Output the (X, Y) coordinate of the center of the cell containing the given text.  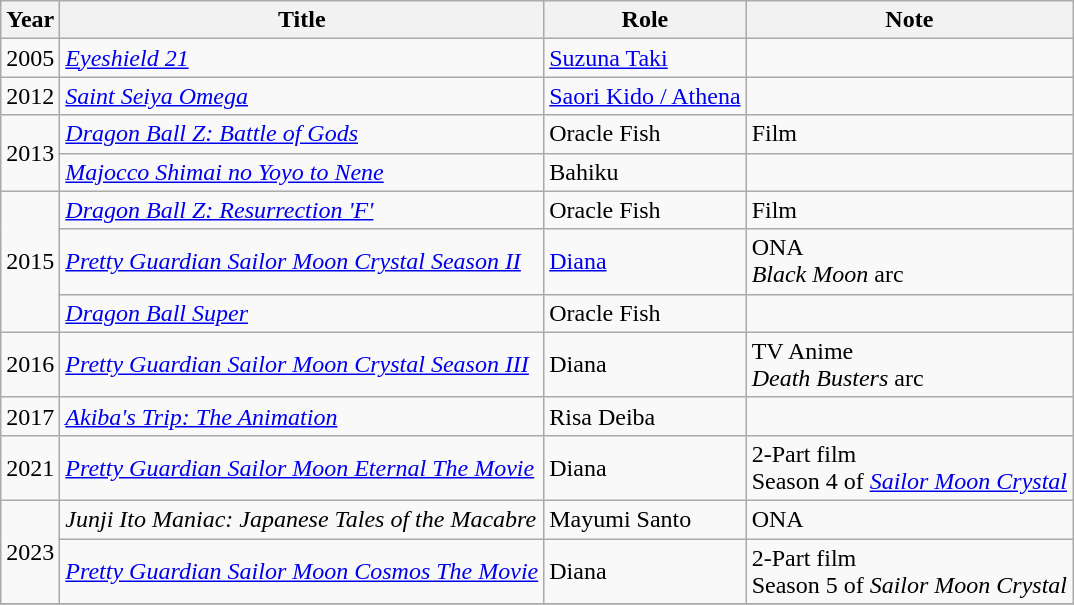
Saint Seiya Omega (302, 96)
2013 (30, 153)
2023 (30, 552)
2016 (30, 364)
Suzuna Taki (645, 58)
2017 (30, 416)
Year (30, 20)
Dragon Ball Z: Resurrection 'F' (302, 210)
2015 (30, 262)
Note (909, 20)
Pretty Guardian Sailor Moon Crystal Season III (302, 364)
ONA (909, 519)
Risa Deiba (645, 416)
2012 (30, 96)
2021 (30, 468)
Pretty Guardian Sailor Moon Eternal The Movie (302, 468)
Mayumi Santo (645, 519)
TV AnimeDeath Busters arc (909, 364)
Eyeshield 21 (302, 58)
Dragon Ball Z: Battle of Gods (302, 134)
Pretty Guardian Sailor Moon Crystal Season II (302, 262)
Role (645, 20)
ONABlack Moon arc (909, 262)
2-Part filmSeason 4 of Sailor Moon Crystal (909, 468)
Majocco Shimai no Yoyo to Nene (302, 172)
Saori Kido / Athena (645, 96)
Pretty Guardian Sailor Moon Cosmos The Movie (302, 570)
Title (302, 20)
Junji Ito Maniac: Japanese Tales of the Macabre (302, 519)
Dragon Ball Super (302, 313)
2005 (30, 58)
2-Part filmSeason 5 of Sailor Moon Crystal (909, 570)
Bahiku (645, 172)
Akiba's Trip: The Animation (302, 416)
